For the text-containing cell, return its midpoint in [X, Y] coordinate format. 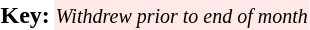
Withdrew prior to end of month [182, 15]
